From the cell containing the given text, extract its center point as [X, Y] coordinate. 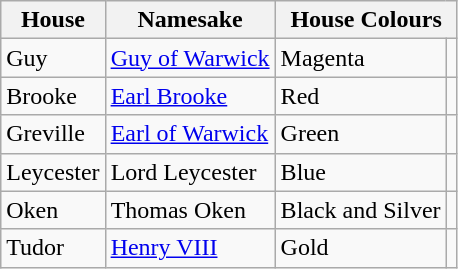
House [53, 20]
Henry VIII [190, 248]
Black and Silver [360, 210]
House Colours [366, 20]
Gold [360, 248]
Guy [53, 58]
Tudor [53, 248]
Earl of Warwick [190, 134]
Brooke [53, 96]
Namesake [190, 20]
Earl Brooke [190, 96]
Thomas Oken [190, 210]
Oken [53, 210]
Green [360, 134]
Red [360, 96]
Greville [53, 134]
Lord Leycester [190, 172]
Leycester [53, 172]
Guy of Warwick [190, 58]
Blue [360, 172]
Magenta [360, 58]
